For the text-containing cell, return its midpoint in [x, y] coordinate format. 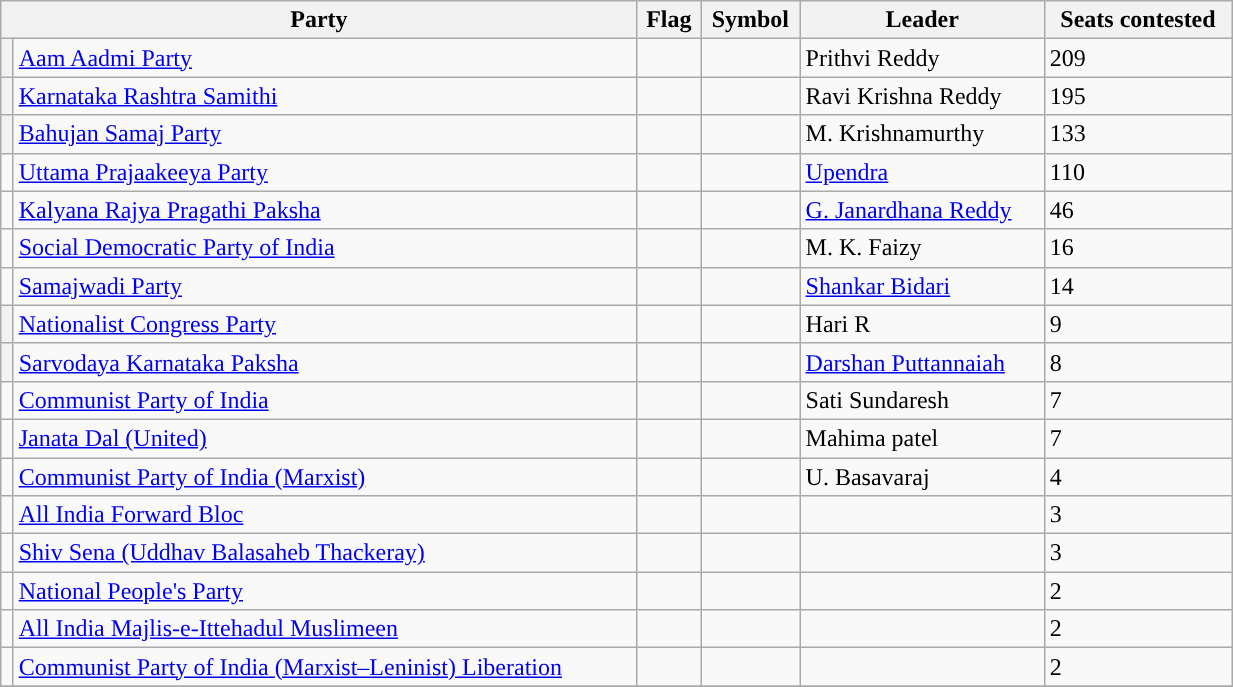
14 [1138, 286]
Sati Sundaresh [922, 400]
U. Basavaraj [922, 477]
8 [1138, 362]
133 [1138, 134]
Bahujan Samaj Party [325, 134]
Darshan Puttannaiah [922, 362]
Aam Aadmi Party [325, 58]
Communist Party of India (Marxist–Leninist) Liberation [325, 667]
Samajwadi Party [325, 286]
Shiv Sena (Uddhav Balasaheb Thackeray) [325, 553]
All India Majlis-e-Ittehadul Muslimeen [325, 629]
110 [1138, 172]
Symbol [751, 20]
Leader [922, 20]
M. Krishnamurthy [922, 134]
Nationalist Congress Party [325, 324]
Mahima patel [922, 438]
Flag [668, 20]
Uttama Prajaakeeya Party [325, 172]
46 [1138, 210]
Party [319, 20]
Social Democratic Party of India [325, 248]
195 [1138, 96]
Hari R [922, 324]
9 [1138, 324]
Kalyana Rajya Pragathi Paksha [325, 210]
209 [1138, 58]
Sarvodaya Karnataka Paksha [325, 362]
Upendra [922, 172]
Seats contested [1138, 20]
All India Forward Bloc [325, 515]
Communist Party of India (Marxist) [325, 477]
4 [1138, 477]
Karnataka Rashtra Samithi [325, 96]
G. Janardhana Reddy [922, 210]
National People's Party [325, 591]
16 [1138, 248]
M. K. Faizy [922, 248]
Shankar Bidari [922, 286]
Ravi Krishna Reddy [922, 96]
Communist Party of India [325, 400]
Prithvi Reddy [922, 58]
Janata Dal (United) [325, 438]
